Pinpoint the cell where the given text exists, returning its [x, y] midpoint coordinate. 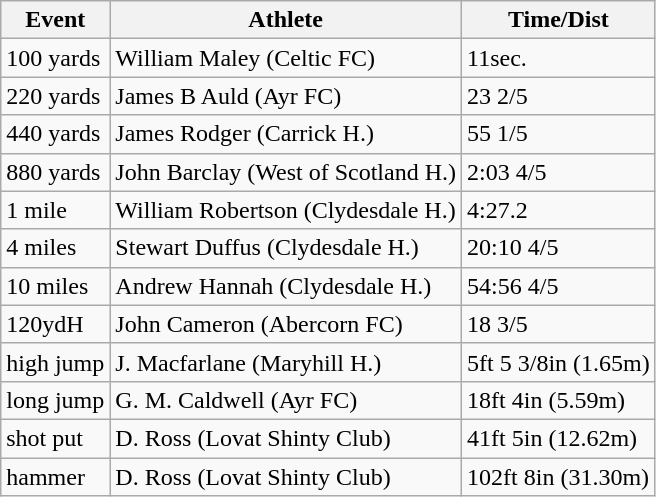
G. M. Caldwell (Ayr FC) [286, 400]
5ft 5 3/8in (1.65m) [559, 362]
11sec. [559, 58]
54:56 4/5 [559, 286]
220 yards [56, 96]
55 1/5 [559, 134]
William Maley (Celtic FC) [286, 58]
23 2/5 [559, 96]
880 yards [56, 172]
102ft 8in (31.30m) [559, 477]
John Barclay (West of Scotland H.) [286, 172]
10 miles [56, 286]
J. Macfarlane (Maryhill H.) [286, 362]
2:03 4/5 [559, 172]
high jump [56, 362]
120ydH [56, 324]
Time/Dist [559, 20]
4:27.2 [559, 210]
hammer [56, 477]
James B Auld (Ayr FC) [286, 96]
John Cameron (Abercorn FC) [286, 324]
William Robertson (Clydesdale H.) [286, 210]
Athlete [286, 20]
shot put [56, 438]
20:10 4/5 [559, 248]
long jump [56, 400]
18ft 4in (5.59m) [559, 400]
James Rodger (Carrick H.) [286, 134]
18 3/5 [559, 324]
440 yards [56, 134]
100 yards [56, 58]
41ft 5in (12.62m) [559, 438]
1 mile [56, 210]
Stewart Duffus (Clydesdale H.) [286, 248]
4 miles [56, 248]
Event [56, 20]
Andrew Hannah (Clydesdale H.) [286, 286]
